Find where the given text appears and provide that cell's center as (X, Y) coordinate. 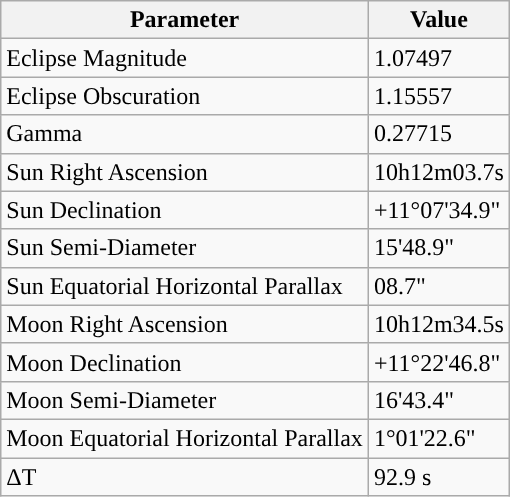
Eclipse Magnitude (185, 58)
Eclipse Obscuration (185, 96)
Sun Right Ascension (185, 172)
Moon Semi-Diameter (185, 400)
0.27715 (438, 134)
Gamma (185, 134)
10h12m03.7s (438, 172)
ΔT (185, 477)
Moon Equatorial Horizontal Parallax (185, 438)
10h12m34.5s (438, 324)
+11°22'46.8" (438, 362)
Moon Declination (185, 362)
Parameter (185, 20)
+11°07'34.9" (438, 210)
92.9 s (438, 477)
Moon Right Ascension (185, 324)
1.07497 (438, 58)
Value (438, 20)
1°01'22.6" (438, 438)
Sun Declination (185, 210)
Sun Equatorial Horizontal Parallax (185, 286)
Sun Semi-Diameter (185, 248)
16'43.4" (438, 400)
15'48.9" (438, 248)
08.7" (438, 286)
1.15557 (438, 96)
